Pinpoint the cell where the given text exists, returning its [x, y] midpoint coordinate. 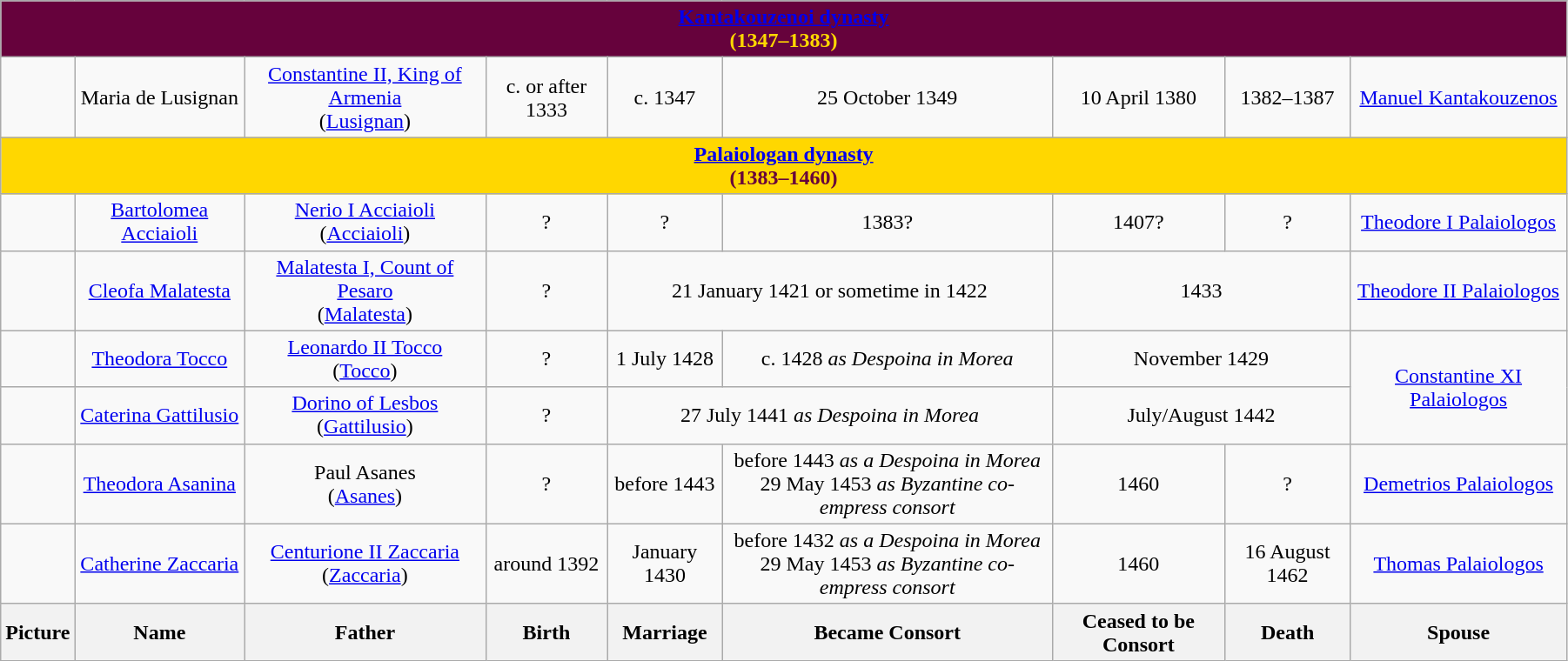
Constantine XI Palaiologos [1458, 387]
16 August 1462 [1287, 564]
July/August 1442 [1201, 416]
January 1430 [665, 564]
25 October 1349 [888, 97]
Picture [38, 631]
Cleofa Malatesta [160, 290]
Bartolomea Acciaioli [160, 223]
around 1392 [546, 564]
1433 [1201, 290]
10 April 1380 [1138, 97]
27 July 1441 as Despoina in Morea [830, 416]
Father [365, 631]
Marriage [665, 631]
Theodora Tocco [160, 358]
Theodore I Palaiologos [1458, 223]
Spouse [1458, 631]
c. or after 1333 [546, 97]
before 1443 as a Despoina in Morea29 May 1453 as Byzantine co-empress consort [888, 484]
Manuel Kantakouzenos [1458, 97]
Demetrios Palaiologos [1458, 484]
Malatesta I, Count of Pesaro(Malatesta) [365, 290]
Kantakouzenoi dynasty(1347–1383) [784, 30]
1382–1387 [1287, 97]
Catherine Zaccaria [160, 564]
Paul Asanes(Asanes) [365, 484]
Nerio I Acciaioli(Acciaioli) [365, 223]
c. 1347 [665, 97]
Theodore II Palaiologos [1458, 290]
before 1432 as a Despoina in Morea29 May 1453 as Byzantine co-empress consort [888, 564]
Name [160, 631]
Maria de Lusignan [160, 97]
1383? [888, 223]
Leonardo II Tocco(Tocco) [365, 358]
Death [1287, 631]
21 January 1421 or sometime in 1422 [830, 290]
Thomas Palaiologos [1458, 564]
1 July 1428 [665, 358]
Birth [546, 631]
Ceased to be Consort [1138, 631]
before 1443 [665, 484]
Palaiologan dynasty(1383–1460) [784, 165]
Caterina Gattilusio [160, 416]
Theodora Asanina [160, 484]
Centurione II Zaccaria(Zaccaria) [365, 564]
Dorino of Lesbos(Gattilusio) [365, 416]
Became Consort [888, 631]
c. 1428 as Despoina in Morea [888, 358]
Constantine II, King of Armenia(Lusignan) [365, 97]
1407? [1138, 223]
November 1429 [1201, 358]
